Return the (x, y) coordinate for the center point of the cell that contains the specified text.  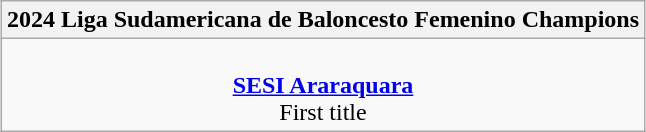
SESI AraraquaraFirst title (322, 85)
2024 Liga Sudamericana de Baloncesto Femenino Champions (322, 20)
